Return (x, y) of the center of cell containing provided text 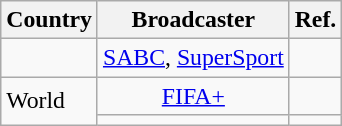
FIFA+ (193, 96)
Country (50, 20)
World (50, 102)
Broadcaster (193, 20)
Ref. (315, 20)
SABC, SuperSport (193, 58)
